Return the [X, Y] coordinate for the center point of the cell that contains the specified text.  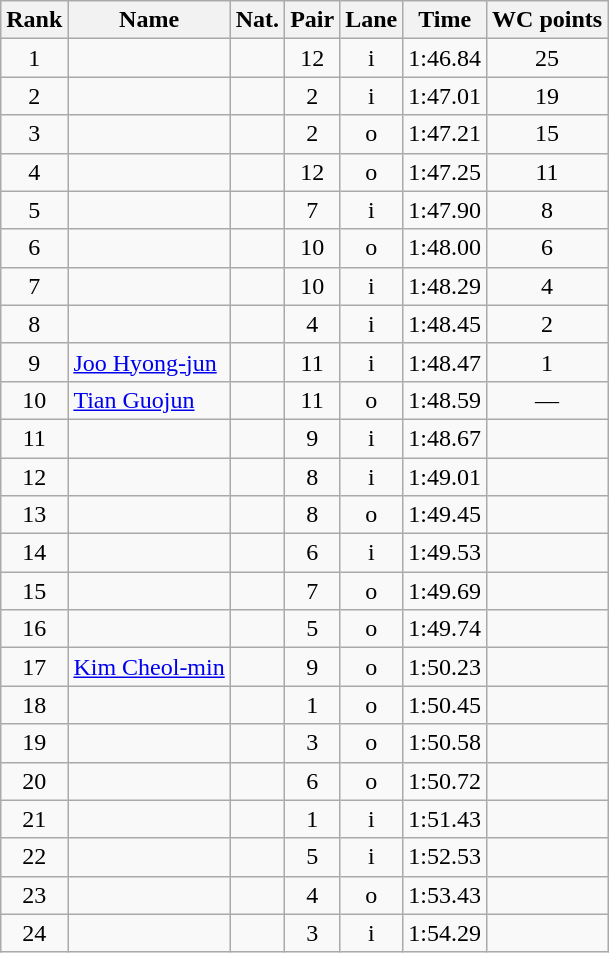
14 [34, 553]
18 [34, 705]
Nat. [257, 20]
1:47.90 [445, 210]
1:49.74 [445, 629]
1:53.43 [445, 895]
1:47.25 [445, 172]
1:49.53 [445, 553]
1:49.01 [445, 477]
22 [34, 857]
1:47.01 [445, 96]
Tian Guojun [149, 400]
Rank [34, 20]
1:50.72 [445, 781]
1:48.59 [445, 400]
1:48.67 [445, 438]
1:46.84 [445, 58]
1:50.58 [445, 743]
16 [34, 629]
20 [34, 781]
1:54.29 [445, 933]
Time [445, 20]
23 [34, 895]
1:47.21 [445, 134]
Lane [372, 20]
1:48.29 [445, 286]
1:50.23 [445, 667]
1:51.43 [445, 819]
24 [34, 933]
1:49.69 [445, 591]
1:48.00 [445, 248]
WC points [548, 20]
Name [149, 20]
1:52.53 [445, 857]
1:48.45 [445, 324]
1:48.47 [445, 362]
25 [548, 58]
13 [34, 515]
Joo Hyong-jun [149, 362]
Kim Cheol-min [149, 667]
17 [34, 667]
1:50.45 [445, 705]
— [548, 400]
Pair [312, 20]
1:49.45 [445, 515]
21 [34, 819]
